For the text-containing cell, return its midpoint in [X, Y] coordinate format. 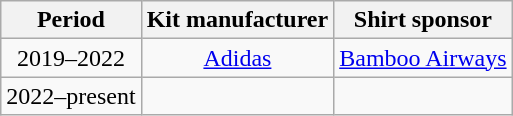
2022–present [71, 96]
Shirt sponsor [423, 20]
2019–2022 [71, 58]
Adidas [238, 58]
Bamboo Airways [423, 58]
Kit manufacturer [238, 20]
Period [71, 20]
